Search for the cell housing the specified text and yield its [x, y] center coordinate. 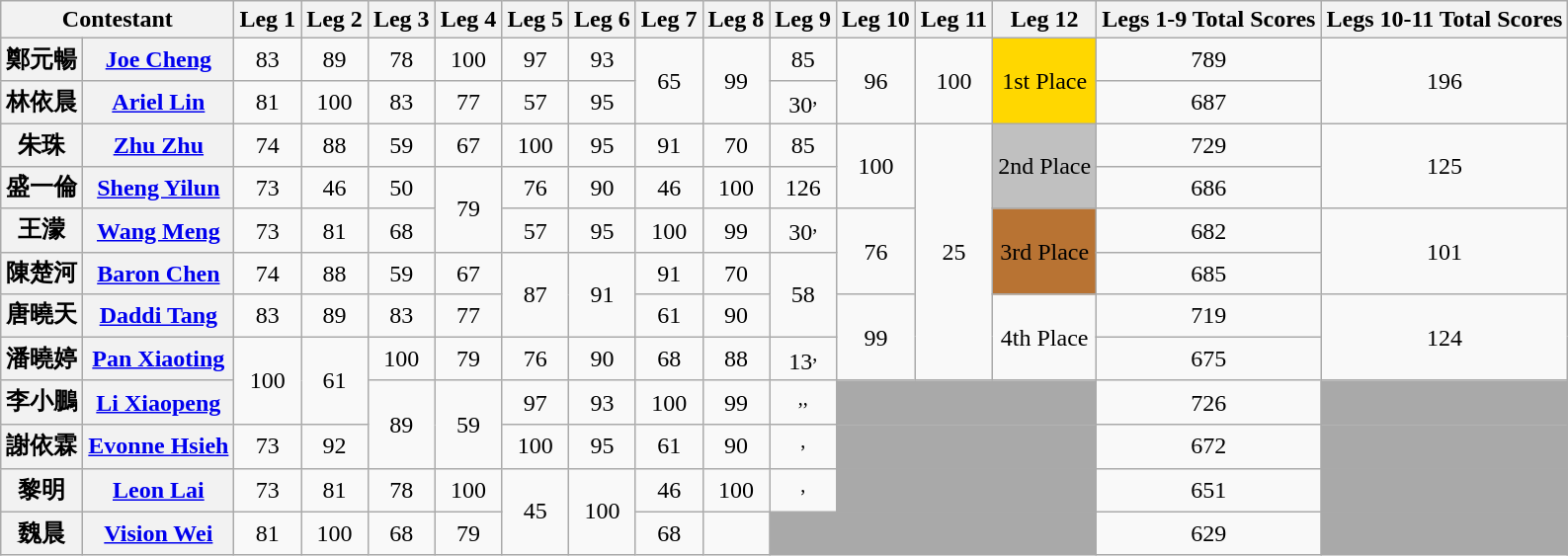
黎明 [41, 490]
鄭元暢 [41, 59]
1st Place [1045, 81]
13, [803, 359]
Leg 10 [876, 20]
Joe Cheng [158, 59]
潘曉婷 [41, 359]
Baron Chen [158, 275]
Evonne Hsieh [158, 446]
196 [1444, 81]
682 [1209, 231]
,, [803, 403]
685 [1209, 275]
朱珠 [41, 146]
Legs 1-9 Total Scores [1209, 20]
Leg 5 [536, 20]
729 [1209, 146]
Li Xiaopeng [158, 403]
124 [1444, 338]
Leg 2 [335, 20]
魏晨 [41, 533]
Daddi Tang [158, 316]
Leg 8 [736, 20]
125 [1444, 166]
Pan Xiaoting [158, 359]
陳楚河 [41, 275]
Wang Meng [158, 231]
Leg 7 [669, 20]
686 [1209, 188]
687 [1209, 103]
726 [1209, 403]
Zhu Zhu [158, 146]
Contestant [118, 20]
629 [1209, 533]
Legs 10-11 Total Scores [1444, 20]
盛一倫 [41, 188]
Leg 9 [803, 20]
Leg 12 [1045, 20]
謝依霖 [41, 446]
2nd Place [1045, 166]
唐曉天 [41, 316]
Leg 3 [401, 20]
87 [536, 294]
58 [803, 294]
126 [803, 188]
45 [536, 512]
王濛 [41, 231]
719 [1209, 316]
675 [1209, 359]
101 [1444, 251]
92 [335, 446]
65 [669, 81]
Leg 4 [468, 20]
Leon Lai [158, 490]
50 [401, 188]
Leg 1 [268, 20]
Leg 11 [953, 20]
Leg 6 [603, 20]
96 [876, 81]
3rd Place [1045, 251]
4th Place [1045, 338]
Vision Wei [158, 533]
Sheng Yilun [158, 188]
李小鵬 [41, 403]
789 [1209, 59]
672 [1209, 446]
651 [1209, 490]
林依晨 [41, 103]
Ariel Lin [158, 103]
25 [953, 253]
